Determine the [x, y] coordinate at the center of the cell enclosing the given text.  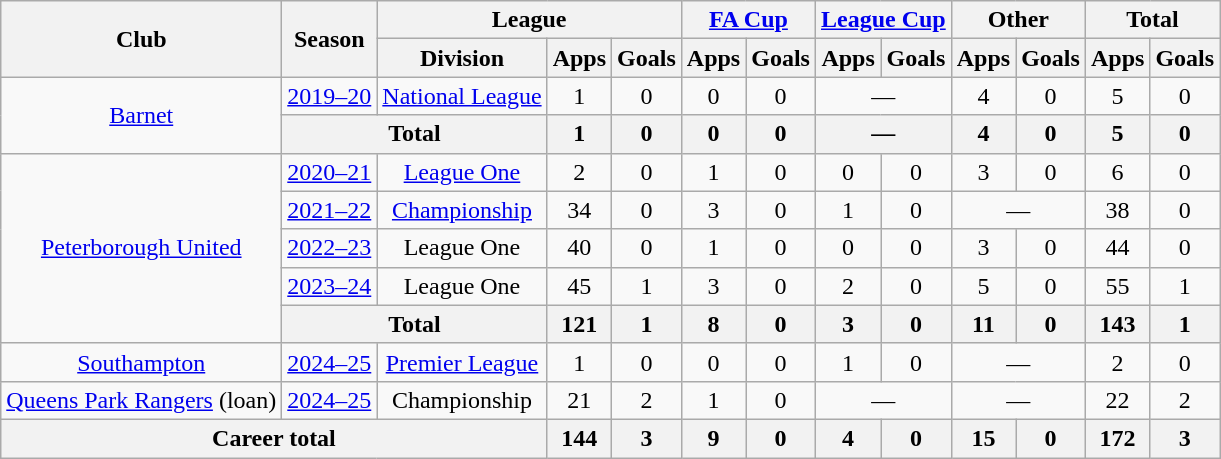
Barnet [142, 115]
34 [579, 210]
45 [579, 286]
15 [983, 438]
2019–20 [330, 96]
22 [1117, 400]
Division [462, 58]
Peterborough United [142, 248]
FA Cup [748, 20]
Career total [274, 438]
Other [1018, 20]
143 [1117, 324]
121 [579, 324]
Southampton [142, 362]
6 [1117, 172]
2021–22 [330, 210]
44 [1117, 248]
55 [1117, 286]
144 [579, 438]
21 [579, 400]
2022–23 [330, 248]
8 [713, 324]
League [529, 20]
40 [579, 248]
Club [142, 39]
Queens Park Rangers (loan) [142, 400]
9 [713, 438]
2020–21 [330, 172]
Season [330, 39]
172 [1117, 438]
League Cup [883, 20]
Premier League [462, 362]
11 [983, 324]
2023–24 [330, 286]
National League [462, 96]
38 [1117, 210]
